Extract the [x, y] coordinate from the center of the cell holding the provided text.  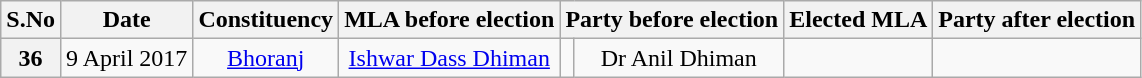
9 April 2017 [126, 58]
Dr Anil Dhiman [679, 58]
Date [126, 20]
MLA before election [450, 20]
Ishwar Dass Dhiman [450, 58]
Elected MLA [858, 20]
S.No [31, 20]
Constituency [266, 20]
Bhoranj [266, 58]
Party after election [1037, 20]
Party before election [672, 20]
36 [31, 58]
